Find where the given text appears and provide that cell's center as [x, y] coordinate. 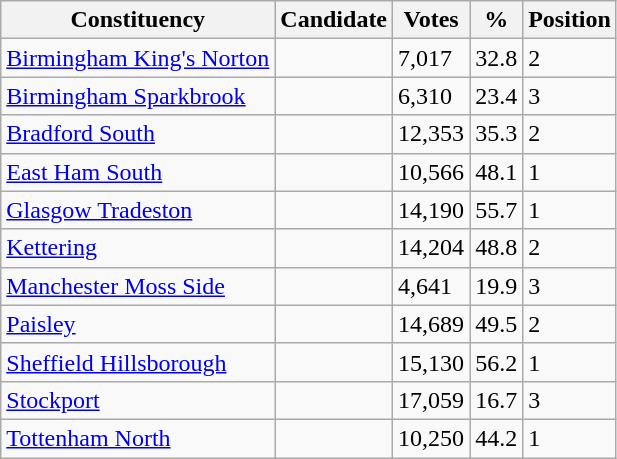
Birmingham Sparkbrook [138, 96]
East Ham South [138, 172]
48.8 [496, 248]
14,190 [432, 210]
44.2 [496, 438]
49.5 [496, 324]
Paisley [138, 324]
Constituency [138, 20]
15,130 [432, 362]
48.1 [496, 172]
16.7 [496, 400]
Sheffield Hillsborough [138, 362]
Position [570, 20]
19.9 [496, 286]
6,310 [432, 96]
Glasgow Tradeston [138, 210]
Manchester Moss Side [138, 286]
56.2 [496, 362]
23.4 [496, 96]
14,204 [432, 248]
12,353 [432, 134]
% [496, 20]
17,059 [432, 400]
32.8 [496, 58]
Kettering [138, 248]
10,566 [432, 172]
Tottenham North [138, 438]
Stockport [138, 400]
14,689 [432, 324]
55.7 [496, 210]
4,641 [432, 286]
35.3 [496, 134]
7,017 [432, 58]
Birmingham King's Norton [138, 58]
Votes [432, 20]
Candidate [334, 20]
10,250 [432, 438]
Bradford South [138, 134]
